Detect which cell encompasses the target text, then output its [X, Y] center coordinate. 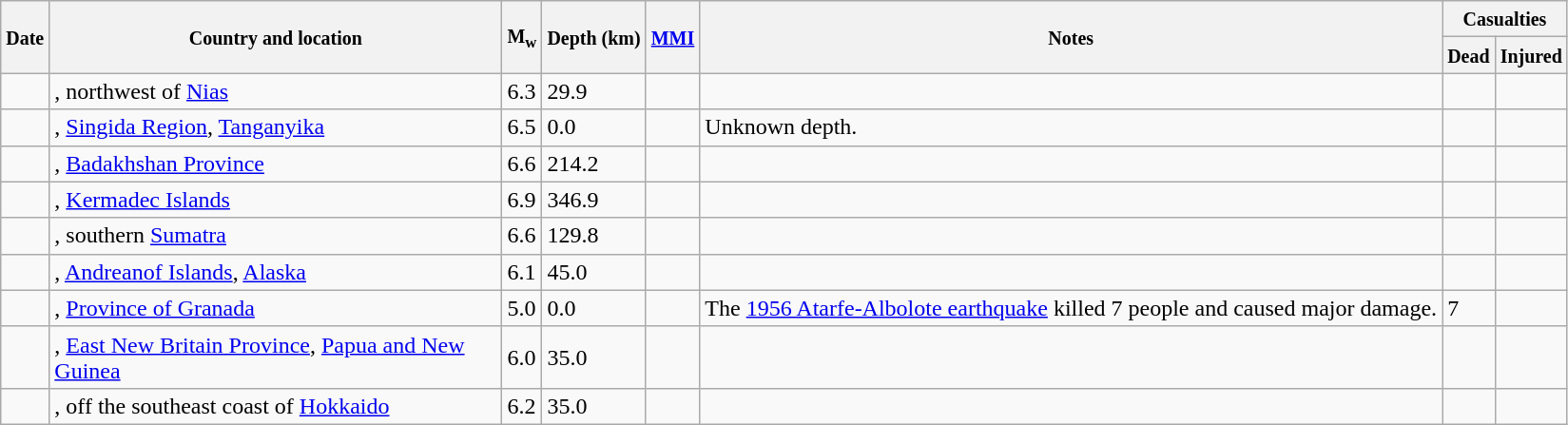
Casualties [1505, 19]
Depth (km) [593, 37]
6.9 [522, 200]
, Andreanof Islands, Alaska [276, 272]
6.1 [522, 272]
5.0 [522, 308]
, East New Britain Province, Papua and New Guinea [276, 357]
, Kermadec Islands [276, 200]
6.0 [522, 357]
Dead [1469, 55]
Notes [1071, 37]
7 [1469, 308]
Date [25, 37]
, Province of Granada [276, 308]
Injured [1531, 55]
6.2 [522, 406]
, off the southeast coast of Hokkaido [276, 406]
Unknown depth. [1071, 127]
, northwest of Nias [276, 91]
214.2 [593, 164]
29.9 [593, 91]
129.8 [593, 236]
6.5 [522, 127]
MMI [673, 37]
Mw [522, 37]
Country and location [276, 37]
, southern Sumatra [276, 236]
, Badakhshan Province [276, 164]
346.9 [593, 200]
The 1956 Atarfe-Albolote earthquake killed 7 people and caused major damage. [1071, 308]
, Singida Region, Tanganyika [276, 127]
45.0 [593, 272]
6.3 [522, 91]
